From the cell containing the given text, extract its center point as [x, y] coordinate. 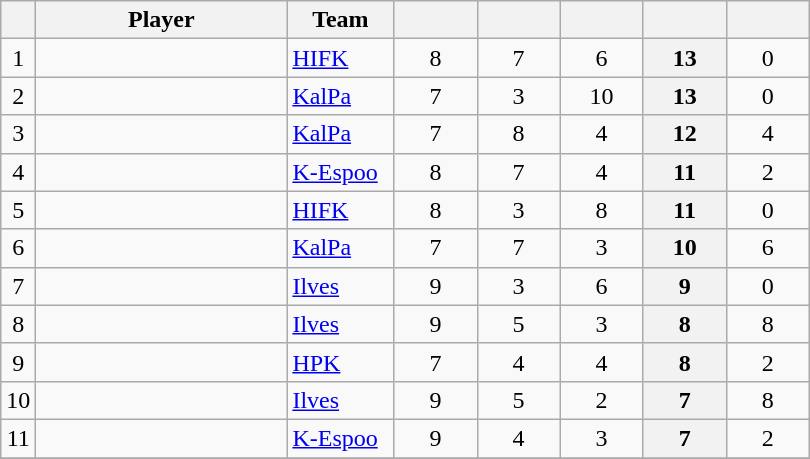
Player [162, 20]
12 [684, 134]
Team [340, 20]
1 [18, 58]
HPK [340, 362]
